Find where the given text appears and provide that cell's center as [x, y] coordinate. 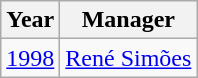
Manager [128, 20]
René Simões [128, 58]
1998 [30, 58]
Year [30, 20]
